Determine the [X, Y] coordinate at the center of the cell enclosing the given text.  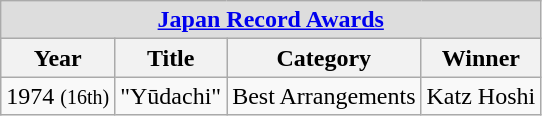
"Yūdachi" [171, 96]
1974 (16th) [58, 96]
Katz Hoshi [481, 96]
Winner [481, 58]
Category [324, 58]
Year [58, 58]
Best Arrangements [324, 96]
Title [171, 58]
Japan Record Awards [271, 20]
